Capture the cell that displays the provided text and extract its [X, Y] central coordinate. 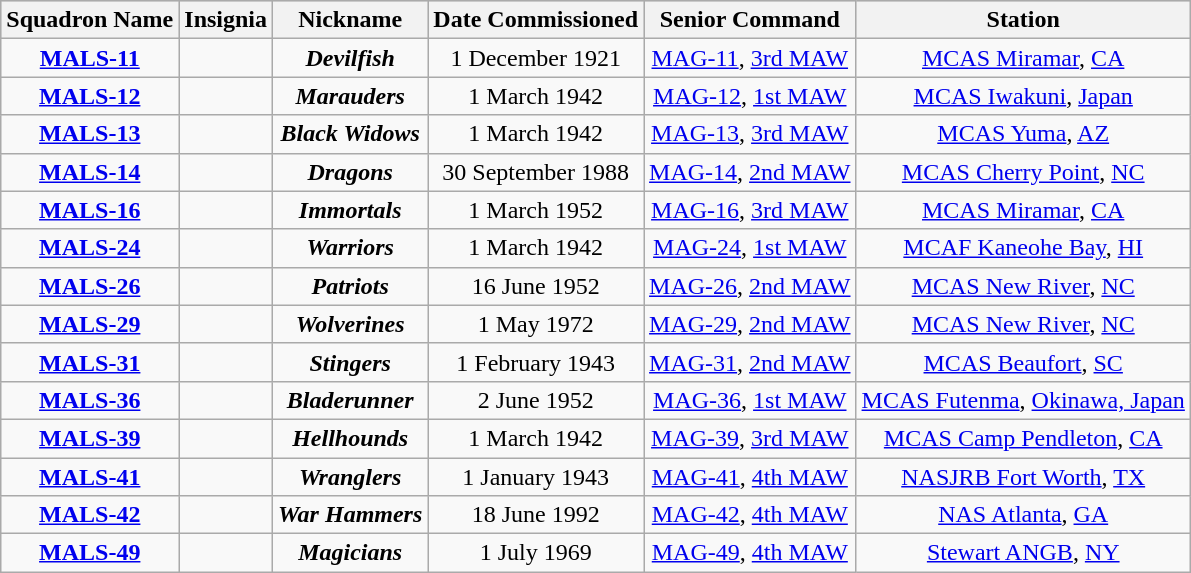
Bladerunner [350, 400]
MALS-11 [90, 58]
MALS-31 [90, 362]
MAG-13, 3rd MAW [750, 134]
MCAF Kaneohe Bay, HI [1023, 248]
30 September 1988 [536, 172]
16 June 1952 [536, 286]
MALS-14 [90, 172]
1 July 1969 [536, 553]
Warriors [350, 248]
Patriots [350, 286]
MCAS Cherry Point, NC [1023, 172]
1 May 1972 [536, 324]
Senior Command [750, 20]
MAG-24, 1st MAW [750, 248]
MCAS Iwakuni, Japan [1023, 96]
MAG-36, 1st MAW [750, 400]
MAG-31, 2nd MAW [750, 362]
MAG-39, 3rd MAW [750, 438]
MALS-26 [90, 286]
1 January 1943 [536, 477]
MALS-36 [90, 400]
1 December 1921 [536, 58]
Hellhounds [350, 438]
MALS-16 [90, 210]
MAG-14, 2nd MAW [750, 172]
MALS-42 [90, 515]
MALS-29 [90, 324]
NASJRB Fort Worth, TX [1023, 477]
1 March 1952 [536, 210]
Station [1023, 20]
18 June 1992 [536, 515]
Stewart ANGB, NY [1023, 553]
Insignia [226, 20]
2 June 1952 [536, 400]
Date Commissioned [536, 20]
1 February 1943 [536, 362]
MALS-13 [90, 134]
MAG-41, 4th MAW [750, 477]
Wranglers [350, 477]
MAG-42, 4th MAW [750, 515]
Magicians [350, 553]
MAG-26, 2nd MAW [750, 286]
MAG-16, 3rd MAW [750, 210]
MALS-24 [90, 248]
MCAS Yuma, AZ [1023, 134]
Stingers [350, 362]
MAG-12, 1st MAW [750, 96]
Immortals [350, 210]
Nickname [350, 20]
Dragons [350, 172]
MALS-12 [90, 96]
War Hammers [350, 515]
Squadron Name [90, 20]
Black Widows [350, 134]
MAG-29, 2nd MAW [750, 324]
MCAS Beaufort, SC [1023, 362]
MALS-49 [90, 553]
Marauders [350, 96]
MCAS Futenma, Okinawa, Japan [1023, 400]
MAG-49, 4th MAW [750, 553]
Wolverines [350, 324]
Devilfish [350, 58]
MALS-39 [90, 438]
NAS Atlanta, GA [1023, 515]
MALS-41 [90, 477]
MAG-11, 3rd MAW [750, 58]
MCAS Camp Pendleton, CA [1023, 438]
